Determine the [X, Y] coordinate at the center of the cell enclosing the given text.  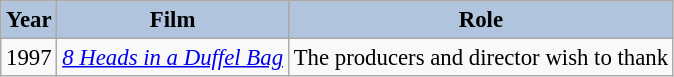
8 Heads in a Duffel Bag [172, 58]
1997 [29, 58]
Role [480, 20]
The producers and director wish to thank [480, 58]
Year [29, 20]
Film [172, 20]
